Return the (X, Y) coordinate for the center point of the cell that contains the specified text.  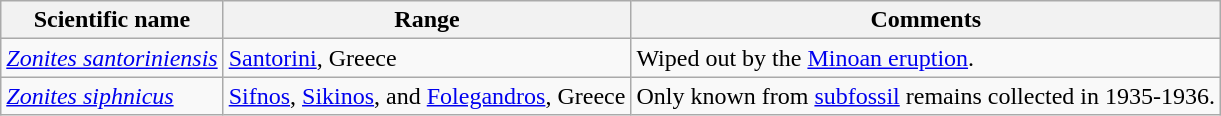
Zonites siphnicus (112, 96)
Wiped out by the Minoan eruption. (926, 58)
Sifnos, Sikinos, and Folegandros, Greece (427, 96)
Range (427, 20)
Zonites santoriniensis (112, 58)
Only known from subfossil remains collected in 1935-1936. (926, 96)
Scientific name (112, 20)
Santorini, Greece (427, 58)
Comments (926, 20)
